Provide the (x, y) coordinate of the cell's center where the given text is located.  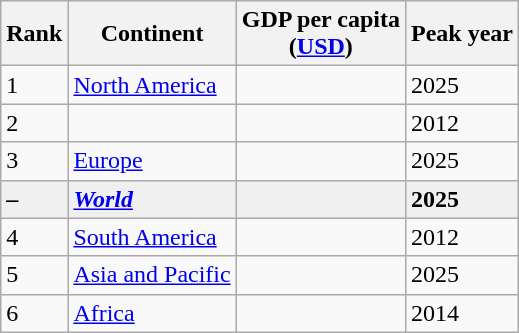
– (34, 199)
5 (34, 275)
2014 (462, 313)
Peak year (462, 34)
North America (152, 85)
6 (34, 313)
2 (34, 123)
World (152, 199)
GDP per capita(USD) (320, 34)
Continent (152, 34)
4 (34, 237)
3 (34, 161)
Africa (152, 313)
Rank (34, 34)
Asia and Pacific (152, 275)
South America (152, 237)
1 (34, 85)
Europe (152, 161)
